Return (x, y) of the center of cell containing provided text 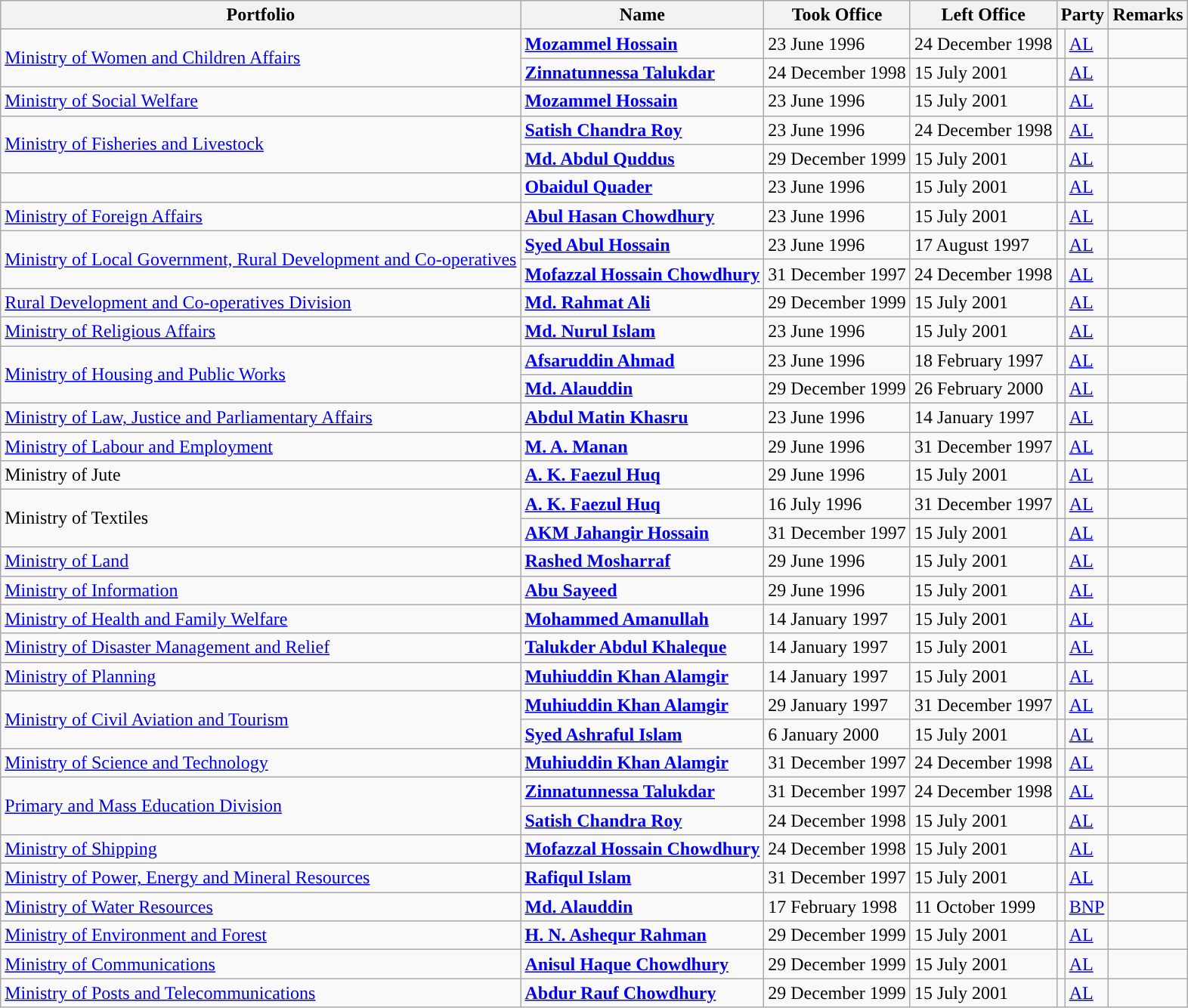
Abu Sayeed (642, 590)
Ministry of Textiles (261, 518)
Anisul Haque Chowdhury (642, 964)
17 February 1998 (837, 907)
Ministry of Foreign Affairs (261, 216)
H. N. Ashequr Rahman (642, 935)
Ministry of Health and Family Welfare (261, 619)
Rashed Mosharraf (642, 561)
6 January 2000 (837, 734)
Portfolio (261, 15)
Syed Abul Hossain (642, 245)
Talukder Abdul Khaleque (642, 648)
17 August 1997 (983, 245)
Ministry of Land (261, 561)
Ministry of Information (261, 590)
Rafiqul Islam (642, 878)
Party (1082, 15)
Left Office (983, 15)
Took Office (837, 15)
Ministry of Jute (261, 475)
Ministry of Civil Aviation and Tourism (261, 719)
Name (642, 15)
Rural Development and Co-operatives Division (261, 302)
AKM Jahangir Hossain (642, 533)
Ministry of Religious Affairs (261, 331)
Syed Ashraful Islam (642, 734)
18 February 1997 (983, 360)
Ministry of Environment and Forest (261, 935)
Md. Rahmat Ali (642, 302)
Ministry of Shipping (261, 849)
Ministry of Women and Children Affairs (261, 58)
11 October 1999 (983, 907)
Ministry of Planning (261, 676)
Abul Hasan Chowdhury (642, 216)
Obaidul Quader (642, 187)
Md. Nurul Islam (642, 331)
Ministry of Housing and Public Works (261, 375)
29 January 1997 (837, 705)
Ministry of Water Resources (261, 907)
Afsaruddin Ahmad (642, 360)
Ministry of Power, Energy and Mineral Resources (261, 878)
Ministry of Fisheries and Livestock (261, 144)
Remarks (1148, 15)
Ministry of Science and Technology (261, 762)
Ministry of Disaster Management and Relief (261, 648)
Ministry of Social Welfare (261, 101)
Ministry of Law, Justice and Parliamentary Affairs (261, 418)
Mohammed Amanullah (642, 619)
BNP (1087, 907)
Abdur Rauf Chowdhury (642, 993)
Ministry of Labour and Employment (261, 447)
Abdul Matin Khasru (642, 418)
Ministry of Posts and Telecommunications (261, 993)
26 February 2000 (983, 389)
Ministry of Local Government, Rural Development and Co-operatives (261, 259)
Primary and Mass Education Division (261, 805)
M. A. Manan (642, 447)
16 July 1996 (837, 504)
Ministry of Communications (261, 964)
Md. Abdul Quddus (642, 159)
